Return (X, Y) of the center of cell containing provided text 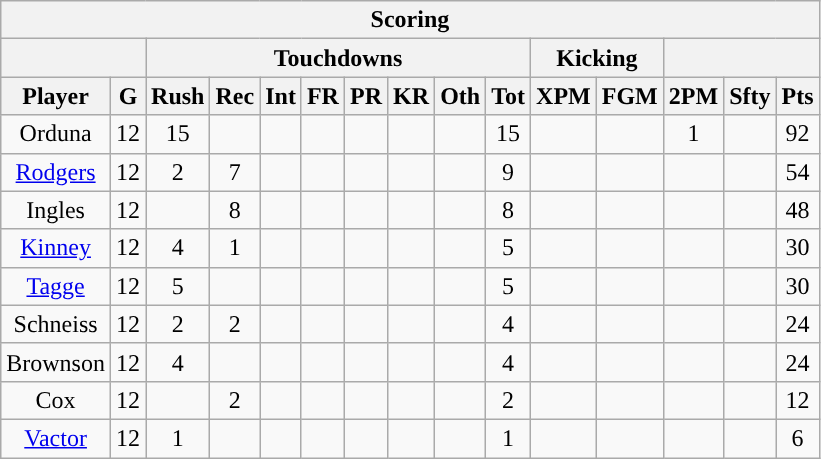
Kinney (56, 248)
Scoring (410, 20)
PR (366, 96)
Oth (460, 96)
FGM (630, 96)
Pts (798, 96)
Int (281, 96)
G (128, 96)
Kicking (598, 58)
Vactor (56, 438)
XPM (564, 96)
Rodgers (56, 172)
Rec (235, 96)
9 (508, 172)
Schneiss (56, 324)
Touchdowns (338, 58)
92 (798, 134)
6 (798, 438)
48 (798, 210)
7 (235, 172)
FR (322, 96)
2PM (693, 96)
Tagge (56, 286)
Player (56, 96)
Tot (508, 96)
Cox (56, 400)
Rush (178, 96)
Brownson (56, 362)
KR (412, 96)
54 (798, 172)
Ingles (56, 210)
Orduna (56, 134)
Sfty (750, 96)
